Identify which cell holds the provided text, then report its [x, y] central coordinate. 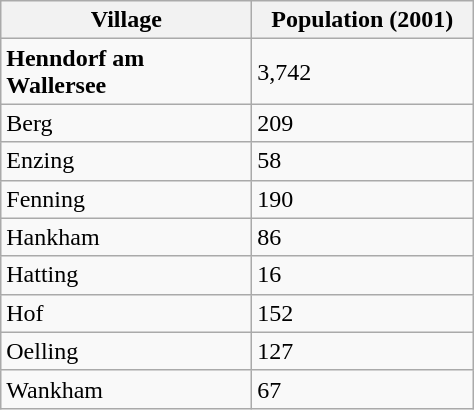
Hof [126, 313]
Wankham [126, 389]
3,742 [362, 72]
Enzing [126, 161]
152 [362, 313]
Berg [126, 123]
Hatting [126, 275]
127 [362, 351]
Henndorf am Wallersee [126, 72]
86 [362, 237]
Hankham [126, 237]
Village [126, 20]
Fenning [126, 199]
58 [362, 161]
209 [362, 123]
Population (2001) [362, 20]
16 [362, 275]
190 [362, 199]
Oelling [126, 351]
67 [362, 389]
